For the text-containing cell, return its midpoint in (X, Y) coordinate format. 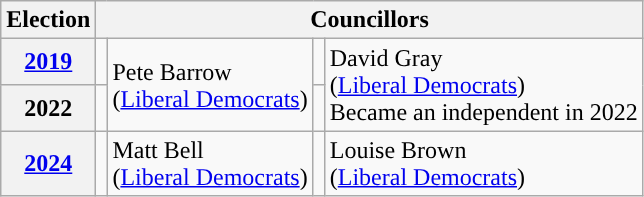
2024 (48, 164)
Councillors (370, 20)
David Gray(Liberal Democrats)Became an independent in 2022 (484, 85)
Election (48, 20)
Matt Bell(Liberal Democrats) (210, 164)
Pete Barrow(Liberal Democrats) (210, 85)
2022 (48, 108)
2019 (48, 62)
Louise Brown(Liberal Democrats) (484, 164)
